Find where the given text appears and provide that cell's center as (X, Y) coordinate. 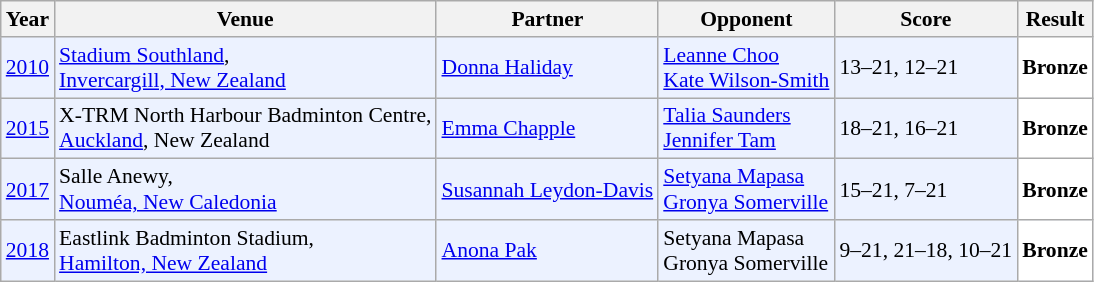
Anona Pak (547, 250)
Stadium Southland,Invercargill, New Zealand (245, 68)
Eastlink Badminton Stadium,Hamilton, New Zealand (245, 250)
Leanne Choo Kate Wilson-Smith (746, 68)
2010 (28, 68)
Venue (245, 19)
2015 (28, 128)
Susannah Leydon-Davis (547, 190)
2017 (28, 190)
Emma Chapple (547, 128)
Partner (547, 19)
15–21, 7–21 (926, 190)
2018 (28, 250)
Salle Anewy,Nouméa, New Caledonia (245, 190)
13–21, 12–21 (926, 68)
Result (1055, 19)
Year (28, 19)
Score (926, 19)
Talia Saunders Jennifer Tam (746, 128)
X-TRM North Harbour Badminton Centre,Auckland, New Zealand (245, 128)
9–21, 21–18, 10–21 (926, 250)
Donna Haliday (547, 68)
18–21, 16–21 (926, 128)
Opponent (746, 19)
